Identify which cell holds the provided text, then report its (x, y) central coordinate. 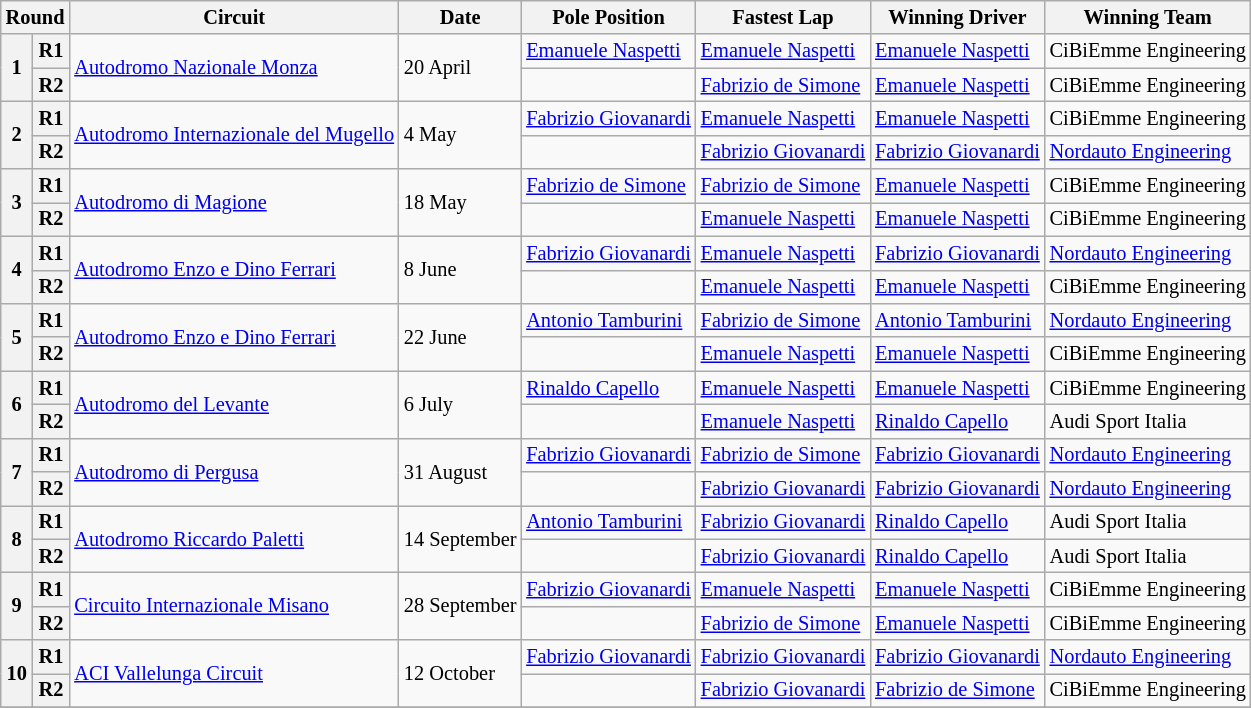
14 September (460, 538)
28 September (460, 606)
Autodromo Nazionale Monza (234, 68)
12 October (460, 674)
10 (17, 674)
Winning Team (1148, 17)
7 (17, 472)
8 (17, 538)
8 June (460, 270)
Date (460, 17)
Autodromo del Levante (234, 404)
2 (17, 134)
Pole Position (608, 17)
4 May (460, 134)
Circuito Internazionale Misano (234, 606)
6 (17, 404)
5 (17, 336)
9 (17, 606)
20 April (460, 68)
ACI Vallelunga Circuit (234, 674)
Fastest Lap (783, 17)
Autodromo Internazionale del Mugello (234, 134)
3 (17, 202)
18 May (460, 202)
4 (17, 270)
22 June (460, 336)
Autodromo di Pergusa (234, 472)
6 July (460, 404)
Circuit (234, 17)
Autodromo di Magione (234, 202)
Winning Driver (957, 17)
31 August (460, 472)
Round (36, 17)
Autodromo Riccardo Paletti (234, 538)
1 (17, 68)
